Return (x, y) of the center of cell containing provided text 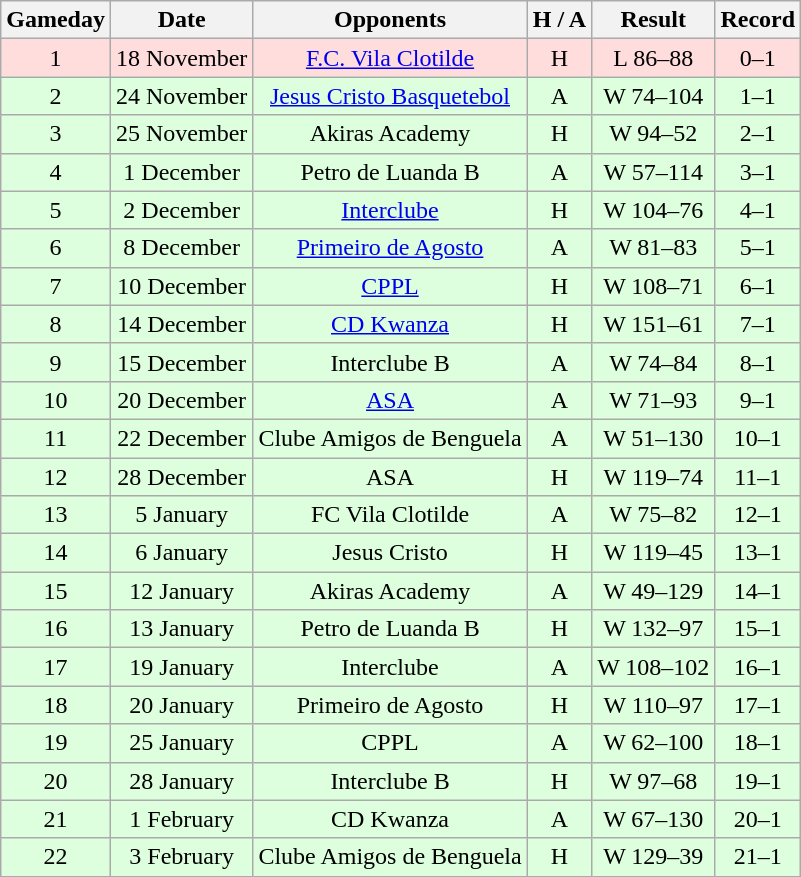
25 January (181, 743)
14–1 (758, 591)
W 151–61 (654, 324)
16 (56, 629)
1–1 (758, 96)
3–1 (758, 172)
W 119–74 (654, 477)
W 74–104 (654, 96)
8 December (181, 248)
Jesus Cristo Basquetebol (390, 96)
2 December (181, 210)
Opponents (390, 20)
W 71–93 (654, 400)
10–1 (758, 438)
10 (56, 400)
Result (654, 20)
14 (56, 553)
4–1 (758, 210)
13 (56, 515)
20 January (181, 705)
9 (56, 362)
24 November (181, 96)
7–1 (758, 324)
W 104–76 (654, 210)
22 December (181, 438)
1 December (181, 172)
8 (56, 324)
12 (56, 477)
W 62–100 (654, 743)
W 81–83 (654, 248)
6–1 (758, 286)
5 (56, 210)
9–1 (758, 400)
12–1 (758, 515)
Date (181, 20)
W 49–129 (654, 591)
L 86–88 (654, 58)
W 132–97 (654, 629)
15 December (181, 362)
18–1 (758, 743)
W 51–130 (654, 438)
W 129–39 (654, 857)
15–1 (758, 629)
5–1 (758, 248)
3 (56, 134)
W 108–102 (654, 667)
5 January (181, 515)
6 (56, 248)
6 January (181, 553)
W 57–114 (654, 172)
1 (56, 58)
0–1 (758, 58)
20–1 (758, 819)
Gameday (56, 20)
W 110–97 (654, 705)
2–1 (758, 134)
W 97–68 (654, 781)
21 (56, 819)
11 (56, 438)
14 December (181, 324)
1 February (181, 819)
2 (56, 96)
18 (56, 705)
13 January (181, 629)
Jesus Cristo (390, 553)
13–1 (758, 553)
W 94–52 (654, 134)
17–1 (758, 705)
7 (56, 286)
12 January (181, 591)
W 119–45 (654, 553)
8–1 (758, 362)
21–1 (758, 857)
Record (758, 20)
19 (56, 743)
11–1 (758, 477)
4 (56, 172)
17 (56, 667)
W 74–84 (654, 362)
H / A (559, 20)
28 December (181, 477)
28 January (181, 781)
25 November (181, 134)
W 108–71 (654, 286)
3 February (181, 857)
F.C. Vila Clotilde (390, 58)
19 January (181, 667)
20 December (181, 400)
16–1 (758, 667)
18 November (181, 58)
20 (56, 781)
FC Vila Clotilde (390, 515)
W 67–130 (654, 819)
10 December (181, 286)
19–1 (758, 781)
22 (56, 857)
15 (56, 591)
W 75–82 (654, 515)
